Pinpoint the cell where the given text exists, returning its [x, y] midpoint coordinate. 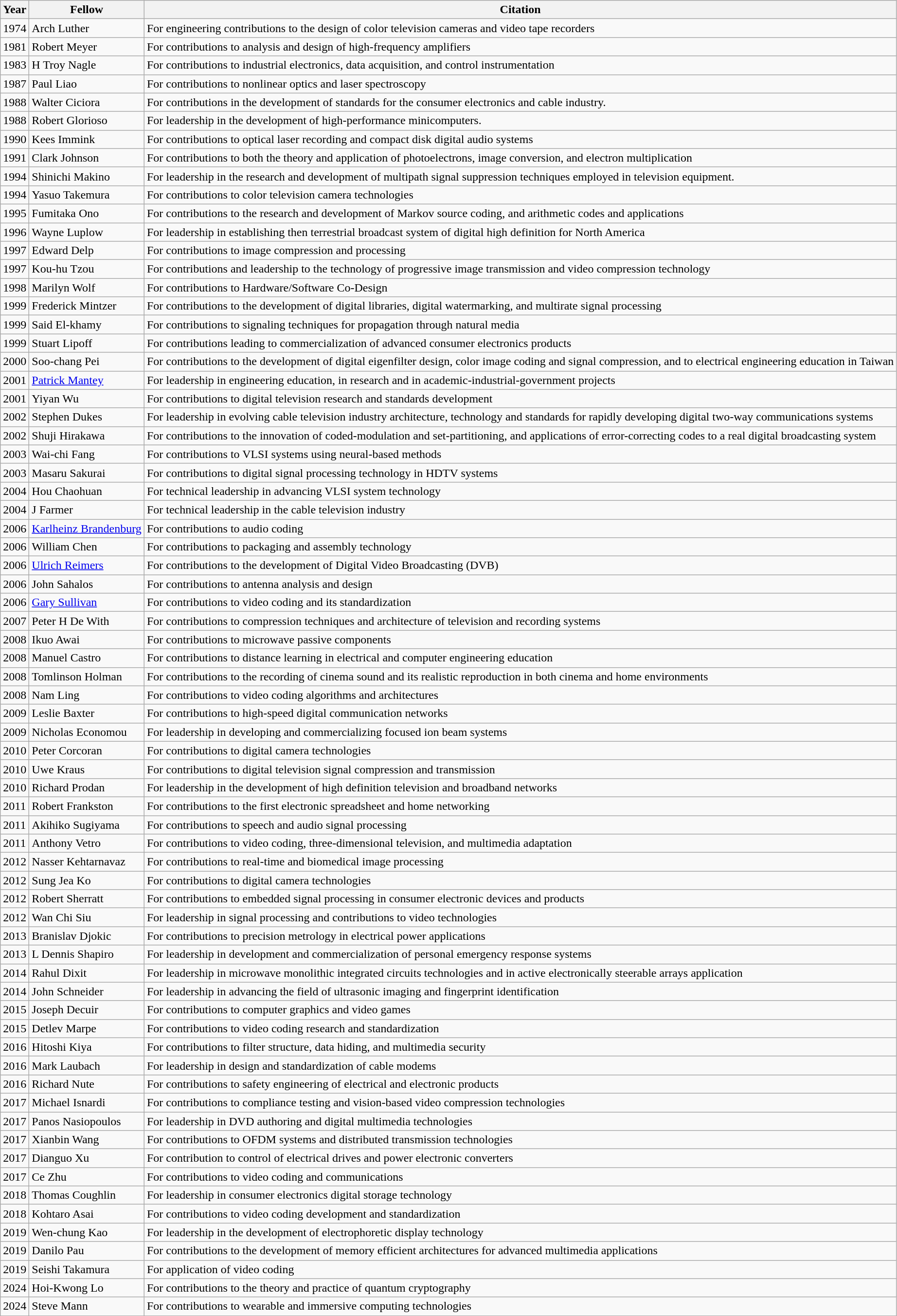
Robert Frankston [87, 806]
Shuji Hirakawa [87, 436]
For contribution to control of electrical drives and power electronic converters [520, 1158]
For contributions to compliance testing and vision-based video compression technologies [520, 1102]
Sung Jea Ko [87, 880]
For contributions to the theory and practice of quantum cryptography [520, 1288]
1998 [15, 288]
Walter Ciciora [87, 102]
Ikuo Awai [87, 640]
For contributions in the development of standards for the consumer electronics and cable industry. [520, 102]
For leadership in signal processing and contributions to video technologies [520, 917]
For contributions to the recording of cinema sound and its realistic reproduction in both cinema and home environments [520, 676]
1974 [15, 28]
For contributions to filter structure, data hiding, and multimedia security [520, 1047]
Seishi Takamura [87, 1269]
Rahul Dixit [87, 973]
Frederick Mintzer [87, 306]
Robert Glorioso [87, 121]
Robert Meyer [87, 47]
1990 [15, 139]
Detlev Marpe [87, 1028]
Nasser Kehtarnavaz [87, 862]
Yiyan Wu [87, 399]
Akihiko Sugiyama [87, 825]
For engineering contributions to the design of color television cameras and video tape recorders [520, 28]
For leadership in the development of high definition television and broadband networks [520, 787]
Soo-chang Pei [87, 362]
For contributions to OFDM systems and distributed transmission technologies [520, 1140]
Mark Laubach [87, 1065]
For contributions to industrial electronics, data acquisition, and control instrumentation [520, 65]
Fellow [87, 10]
For contributions to VLSI systems using neural-based methods [520, 454]
John Sahalos [87, 584]
For leadership in engineering education, in research and in academic-industrial-government projects [520, 380]
For technical leadership in the cable television industry [520, 510]
Gary Sullivan [87, 603]
Anthony Vetro [87, 843]
Edward Delp [87, 251]
For leadership in advancing the field of ultrasonic imaging and fingerprint identification [520, 991]
Peter H De With [87, 621]
Panos Nasiopoulos [87, 1121]
Steve Mann [87, 1306]
For contributions leading to commercialization of advanced consumer electronics products [520, 343]
Dianguo Xu [87, 1158]
For contributions to video coding development and standardization [520, 1214]
For contributions to both the theory and application of photoelectrons, image conversion, and electron multiplication [520, 158]
Leslie Baxter [87, 713]
For contributions to nonlinear optics and laser spectroscopy [520, 84]
For contributions to video coding and communications [520, 1177]
For contributions to video coding, three-dimensional television, and multimedia adaptation [520, 843]
For leadership in developing and commercializing focused ion beam systems [520, 732]
William Chen [87, 547]
For leadership in consumer electronics digital storage technology [520, 1195]
For contributions to the research and development of Markov source coding, and arithmetic codes and applications [520, 213]
1983 [15, 65]
For leadership in the research and development of multipath signal suppression techniques employed in television equipment. [520, 176]
For contributions to wearable and immersive computing technologies [520, 1306]
For contributions to digital television research and standards development [520, 399]
For contributions to video coding research and standardization [520, 1028]
Uwe Kraus [87, 769]
Tomlinson Holman [87, 676]
Arch Luther [87, 28]
Hitoshi Kiya [87, 1047]
For contributions to the development of Digital Video Broadcasting (DVB) [520, 566]
For contributions to color television camera technologies [520, 195]
For contributions to packaging and assembly technology [520, 547]
Shinichi Makino [87, 176]
For contributions to computer graphics and video games [520, 1010]
For leadership in the development of electrophoretic display technology [520, 1232]
For contributions and leadership to the technology of progressive image transmission and video compression technology [520, 269]
Richard Prodan [87, 787]
2000 [15, 362]
Danilo Pau [87, 1251]
For leadership in establishing then terrestrial broadcast system of digital high definition for North America [520, 232]
Richard Nute [87, 1084]
Peter Corcoran [87, 750]
Said El-khamy [87, 325]
For contributions to the first electronic spreadsheet and home networking [520, 806]
Wen-chung Kao [87, 1232]
John Schneider [87, 991]
1995 [15, 213]
Yasuo Takemura [87, 195]
For contributions to high-speed digital communication networks [520, 713]
For contributions to image compression and processing [520, 251]
For contributions to compression techniques and architecture of television and recording systems [520, 621]
Wai-chi Fang [87, 454]
For contributions to safety engineering of electrical and electronic products [520, 1084]
Clark Johnson [87, 158]
For contributions to Hardware/Software Co-Design [520, 288]
Kohtaro Asai [87, 1214]
For contributions to the development of digital libraries, digital watermarking, and multirate signal processing [520, 306]
Kees Immink [87, 139]
Wan Chi Siu [87, 917]
H Troy Nagle [87, 65]
For leadership in development and commercialization of personal emergency response systems [520, 954]
Nicholas Economou [87, 732]
For application of video coding [520, 1269]
For leadership in the development of high-performance minicomputers. [520, 121]
Hoi-Kwong Lo [87, 1288]
For leadership in microwave monolithic integrated circuits technologies and in active electronically steerable arrays application [520, 973]
Hou Chaohuan [87, 491]
For contributions to video coding and its standardization [520, 603]
For contributions to antenna analysis and design [520, 584]
2007 [15, 621]
Fumitaka Ono [87, 213]
For contributions to digital signal processing technology in HDTV systems [520, 473]
Karlheinz Brandenburg [87, 528]
For leadership in design and standardization of cable modems [520, 1065]
For technical leadership in advancing VLSI system technology [520, 491]
Kou-hu Tzou [87, 269]
Xianbin Wang [87, 1140]
Manuel Castro [87, 658]
For contributions to video coding algorithms and architectures [520, 695]
J Farmer [87, 510]
For contributions to embedded signal processing in consumer electronic devices and products [520, 899]
1996 [15, 232]
For contributions to speech and audio signal processing [520, 825]
For leadership in DVD authoring and digital multimedia technologies [520, 1121]
For contributions to distance learning in electrical and computer engineering education [520, 658]
For contributions to the development of memory efficient architectures for advanced multimedia applications [520, 1251]
Ulrich Reimers [87, 566]
Nam Ling [87, 695]
For contributions to analysis and design of high-frequency amplifiers [520, 47]
Robert Sherratt [87, 899]
Patrick Mantey [87, 380]
For contributions to optical laser recording and compact disk digital audio systems [520, 139]
Thomas Coughlin [87, 1195]
For contributions to precision metrology in electrical power applications [520, 936]
Michael Isnardi [87, 1102]
1981 [15, 47]
L Dennis Shapiro [87, 954]
For contributions to digital television signal compression and transmission [520, 769]
For contributions to audio coding [520, 528]
Citation [520, 10]
For contributions to microwave passive components [520, 640]
1991 [15, 158]
Stephen Dukes [87, 417]
Stuart Lipoff [87, 343]
Ce Zhu [87, 1177]
Joseph Decuir [87, 1010]
For contributions to real-time and biomedical image processing [520, 862]
For contributions to signaling techniques for propagation through natural media [520, 325]
Year [15, 10]
1987 [15, 84]
Paul Liao [87, 84]
Wayne Luplow [87, 232]
Marilyn Wolf [87, 288]
Branislav Djokic [87, 936]
Masaru Sakurai [87, 473]
